Output the (x, y) coordinate of the center of the cell containing the given text.  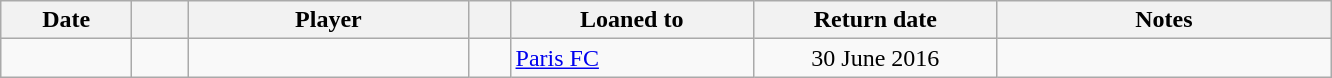
Loaned to (632, 20)
Notes (1164, 20)
Player (328, 20)
Return date (876, 20)
30 June 2016 (876, 58)
Date (66, 20)
Paris FC (632, 58)
